Extract the (x, y) coordinate from the center of the cell holding the provided text.  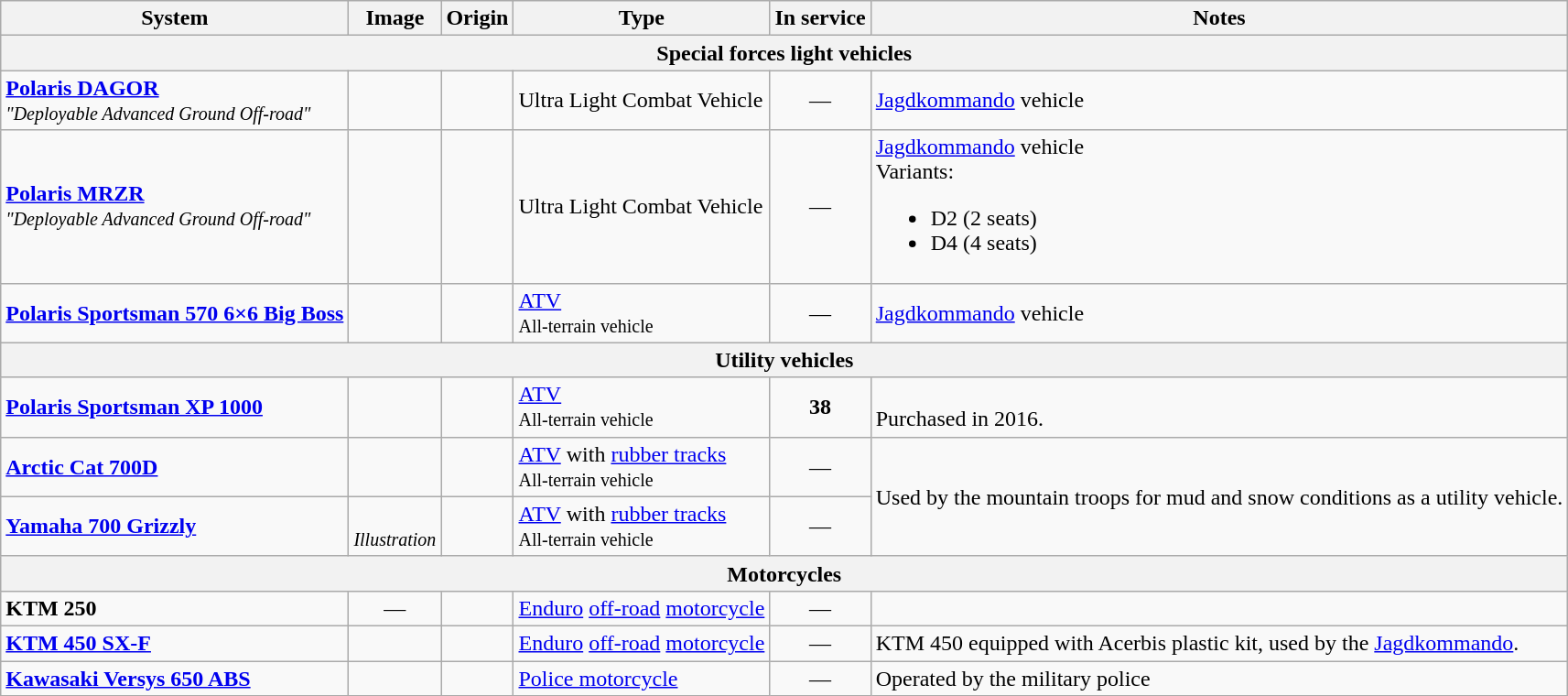
Arctic Cat 700D (175, 467)
Used by the mountain troops for mud and snow conditions as a utility vehicle. (1219, 496)
In service (820, 18)
Image (395, 18)
Motorcycles (784, 573)
Polaris Sportsman XP 1000 (175, 407)
Origin (478, 18)
Special forces light vehicles (784, 53)
Polaris MRZR"Deployable Advanced Ground Off-road" (175, 207)
System (175, 18)
Notes (1219, 18)
Purchased in 2016. (1219, 407)
Jagdkommando vehicleVariants:D2 (2 seats)D4 (4 seats) (1219, 207)
KTM 450 SX-F (175, 643)
Illustration (395, 526)
Polaris DAGOR"Deployable Advanced Ground Off-road" (175, 101)
Police motorcycle (642, 679)
Yamaha 700 Grizzly (175, 526)
Utility vehicles (784, 360)
Operated by the military police (1219, 679)
38 (820, 407)
KTM 250 (175, 608)
Polaris Sportsman 570 6×6 Big Boss (175, 313)
Kawasaki Versys 650 ABS (175, 679)
KTM 450 equipped with Acerbis plastic kit, used by the Jagdkommando. (1219, 643)
Type (642, 18)
